Extract the [x, y] coordinate from the center of the cell holding the provided text.  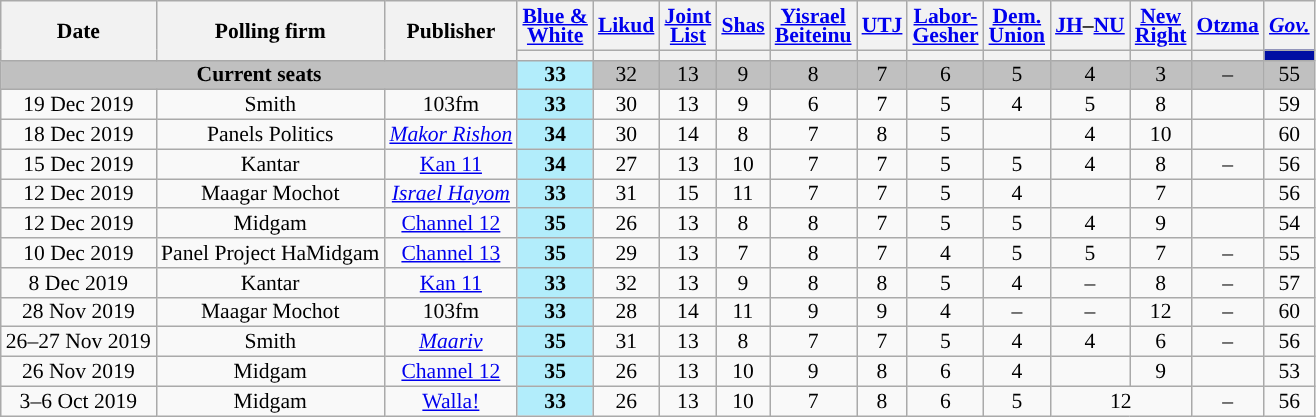
Likud [626, 26]
Current seats [260, 75]
54 [1290, 224]
27 [626, 164]
26 Nov 2019 [78, 372]
UTJ [882, 26]
JH–NU [1090, 26]
29 [626, 253]
3 [1161, 75]
28 [626, 312]
Gov. [1290, 26]
Panels Politics [270, 135]
Publisher [450, 30]
3–6 Oct 2019 [78, 401]
Maariv [450, 342]
28 Nov 2019 [78, 312]
8 Dec 2019 [78, 283]
Labor-Gesher [945, 26]
Makor Rishon [450, 135]
Blue &White [554, 26]
18 Dec 2019 [78, 135]
Walla! [450, 401]
59 [1290, 105]
Shas [742, 26]
Dem.Union [1018, 26]
Israel Hayom [450, 194]
Polling firm [270, 30]
Panel Project HaMidgam [270, 253]
Otzma [1227, 26]
57 [1290, 283]
15 [688, 194]
26–27 Nov 2019 [78, 342]
19 Dec 2019 [78, 105]
10 Dec 2019 [78, 253]
YisraelBeiteinu [814, 26]
NewRight [1161, 26]
Channel 13 [450, 253]
15 Dec 2019 [78, 164]
Date [78, 30]
53 [1290, 372]
JointList [688, 26]
